Return the [x, y] coordinate for the center point of the cell that contains the specified text.  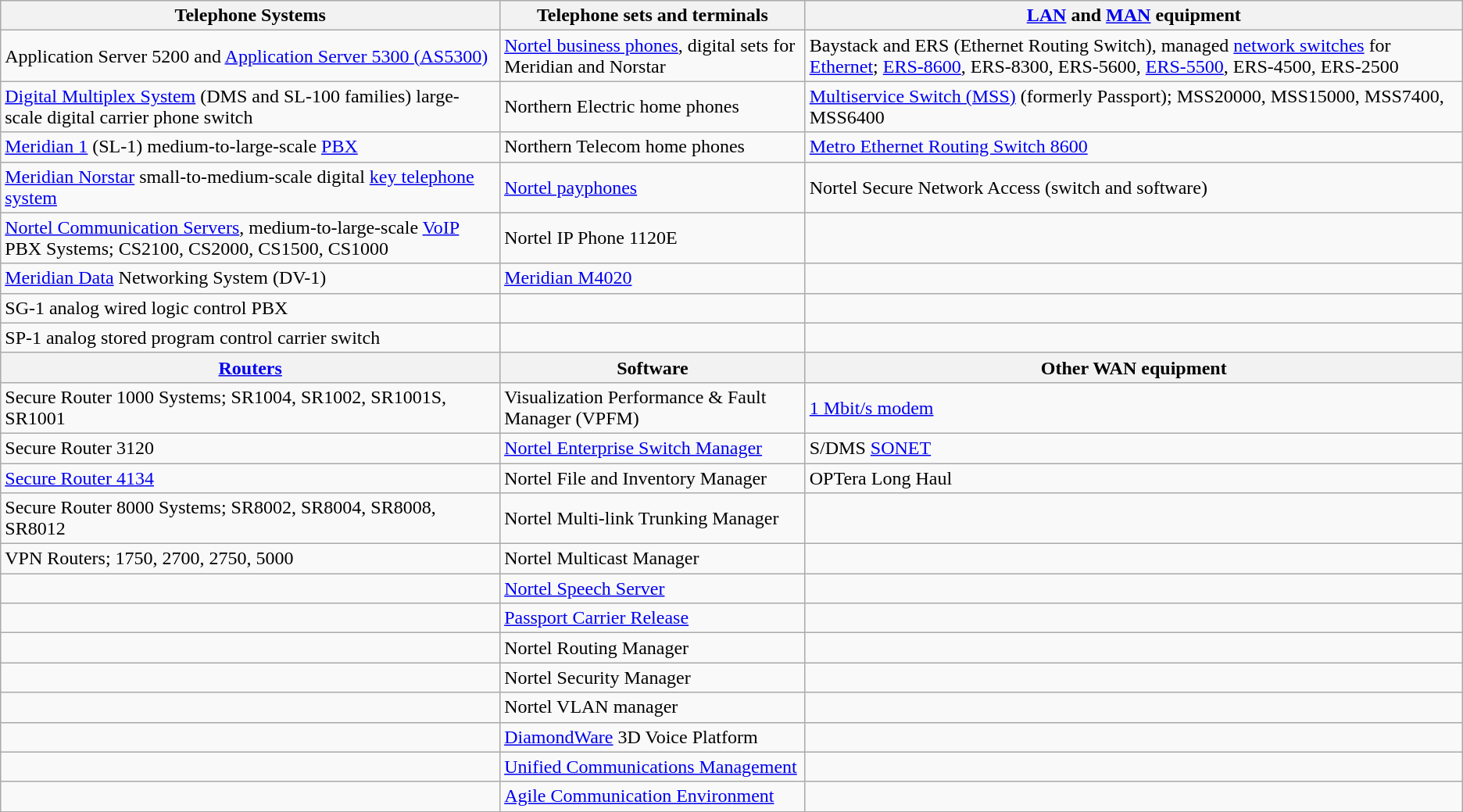
OPTera Long Haul [1133, 478]
Multiservice Switch (MSS) (formerly Passport); MSS20000, MSS15000, MSS7400, MSS6400 [1133, 106]
Digital Multiplex System (DMS and SL-100 families) large-scale digital carrier phone switch [250, 106]
Nortel Enterprise Switch Manager [653, 448]
Nortel Multi-link Trunking Manager [653, 519]
Nortel payphones [653, 188]
1 Mbit/s modem [1133, 408]
Nortel IP Phone 1120E [653, 238]
Nortel Secure Network Access (switch and software) [1133, 188]
DiamondWare 3D Voice Platform [653, 737]
Secure Router 4134 [250, 478]
Telephone Systems [250, 16]
Northern Telecom home phones [653, 147]
Nortel Multicast Manager [653, 559]
SG-1 analog wired logic control PBX [250, 308]
Agile Communication Environment [653, 796]
Secure Router 1000 Systems; SR1004, SR1002, SR1001S, SR1001 [250, 408]
Routers [250, 367]
Unified Communications Management [653, 767]
SP-1 analog stored program control carrier switch [250, 338]
Baystack and ERS (Ethernet Routing Switch), managed network switches for Ethernet; ERS-8600, ERS-8300, ERS-5600, ERS-5500, ERS-4500, ERS-2500 [1133, 56]
Metro Ethernet Routing Switch 8600 [1133, 147]
Meridian Data Networking System (DV-1) [250, 278]
Secure Router 8000 Systems; SR8002, SR8004, SR8008, SR8012 [250, 519]
Nortel Communication Servers, medium-to-large-scale VoIP PBX Systems; CS2100, CS2000, CS1500, CS1000 [250, 238]
Visualization Performance & Fault Manager (VPFM) [653, 408]
Nortel Speech Server [653, 588]
Nortel business phones, digital sets for Meridian and Norstar [653, 56]
Meridian 1 (SL-1) medium-to-large-scale PBX [250, 147]
Application Server 5200 and Application Server 5300 (AS5300) [250, 56]
Meridian M4020 [653, 278]
S/DMS SONET [1133, 448]
Telephone sets and terminals [653, 16]
Passport Carrier Release [653, 618]
Nortel Routing Manager [653, 648]
Secure Router 3120 [250, 448]
Nortel File and Inventory Manager [653, 478]
Meridian Norstar small-to-medium-scale digital key telephone system [250, 188]
Northern Electric home phones [653, 106]
Other WAN equipment [1133, 367]
Nortel Security Manager [653, 678]
Software [653, 367]
LAN and MAN equipment [1133, 16]
VPN Routers; 1750, 2700, 2750, 5000 [250, 559]
Nortel VLAN manager [653, 707]
